Scan for the cell matching the given text and deliver its [X, Y] coordinate at center. 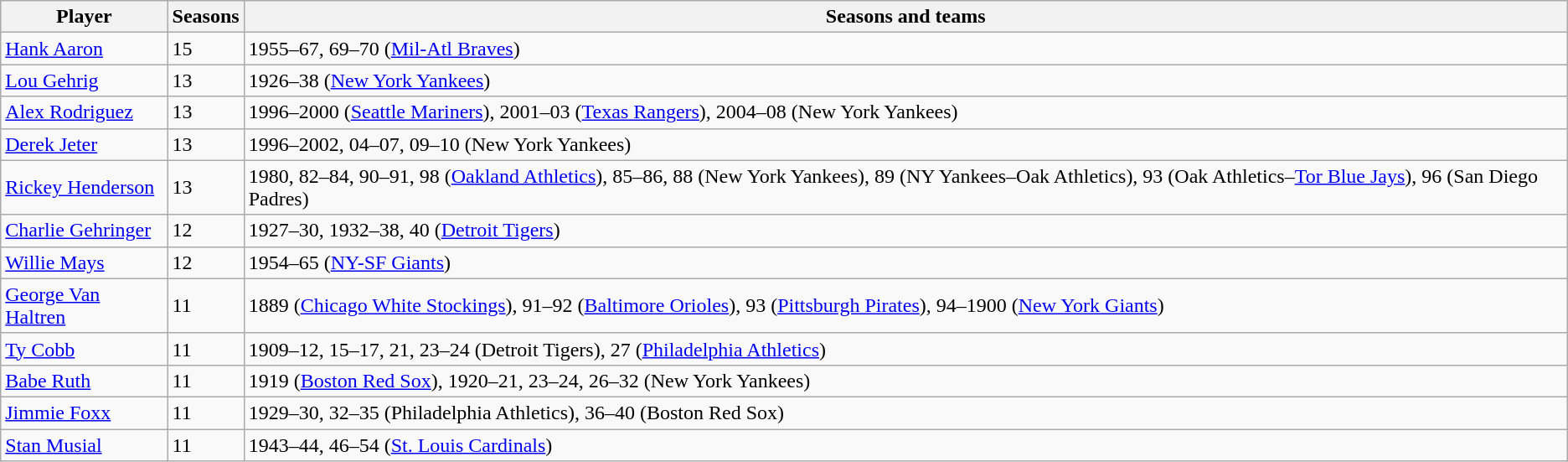
1926–38 (New York Yankees) [905, 80]
Willie Mays [84, 262]
Derek Jeter [84, 144]
George Van Haltren [84, 305]
Lou Gehrig [84, 80]
Ty Cobb [84, 349]
1909–12, 15–17, 21, 23–24 (Detroit Tigers), 27 (Philadelphia Athletics) [905, 349]
Alex Rodriguez [84, 112]
Seasons and teams [905, 17]
1929–30, 32–35 (Philadelphia Athletics), 36–40 (Boston Red Sox) [905, 413]
Rickey Henderson [84, 188]
1889 (Chicago White Stockings), 91–92 (Baltimore Orioles), 93 (Pittsburgh Pirates), 94–1900 (New York Giants) [905, 305]
1996–2002, 04–07, 09–10 (New York Yankees) [905, 144]
1954–65 (NY-SF Giants) [905, 262]
15 [206, 49]
1919 (Boston Red Sox), 1920–21, 23–24, 26–32 (New York Yankees) [905, 381]
1927–30, 1932–38, 40 (Detroit Tigers) [905, 231]
Hank Aaron [84, 49]
1955–67, 69–70 (Mil-Atl Braves) [905, 49]
Seasons [206, 17]
Player [84, 17]
1996–2000 (Seattle Mariners), 2001–03 (Texas Rangers), 2004–08 (New York Yankees) [905, 112]
Charlie Gehringer [84, 231]
1943–44, 46–54 (St. Louis Cardinals) [905, 445]
Jimmie Foxx [84, 413]
Babe Ruth [84, 381]
Stan Musial [84, 445]
